Determine the [X, Y] coordinate at the center of the cell enclosing the given text.  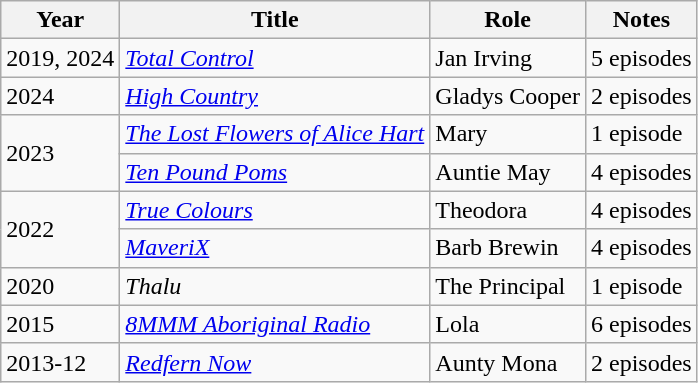
2024 [60, 96]
Lola [508, 324]
Notes [641, 20]
Jan Irving [508, 58]
2020 [60, 286]
Redfern Now [275, 362]
Auntie May [508, 172]
The Principal [508, 286]
Theodora [508, 210]
Role [508, 20]
Aunty Mona [508, 362]
The Lost Flowers of Alice Hart [275, 134]
True Colours [275, 210]
Year [60, 20]
Mary [508, 134]
6 episodes [641, 324]
Ten Pound Poms [275, 172]
2019, 2024 [60, 58]
Title [275, 20]
2022 [60, 229]
MaveriX [275, 248]
Barb Brewin [508, 248]
2023 [60, 153]
5 episodes [641, 58]
Thalu [275, 286]
Total Control [275, 58]
Gladys Cooper [508, 96]
8MMM Aboriginal Radio [275, 324]
High Country [275, 96]
2013-12 [60, 362]
2015 [60, 324]
